Pinpoint the cell where the given text exists, returning its [x, y] midpoint coordinate. 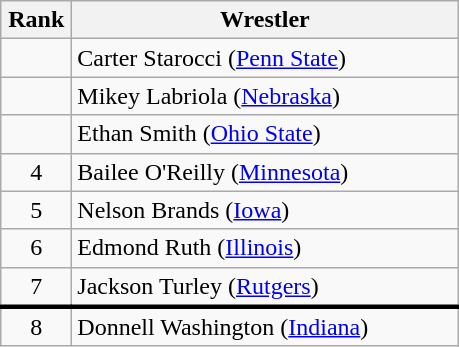
Bailee O'Reilly (Minnesota) [265, 172]
4 [36, 172]
Jackson Turley (Rutgers) [265, 287]
Edmond Ruth (Illinois) [265, 248]
6 [36, 248]
Carter Starocci (Penn State) [265, 58]
Nelson Brands (Iowa) [265, 210]
8 [36, 327]
Rank [36, 20]
Mikey Labriola (Nebraska) [265, 96]
Wrestler [265, 20]
Donnell Washington (Indiana) [265, 327]
5 [36, 210]
7 [36, 287]
Ethan Smith (Ohio State) [265, 134]
